From the cell containing the given text, extract its center point as [x, y] coordinate. 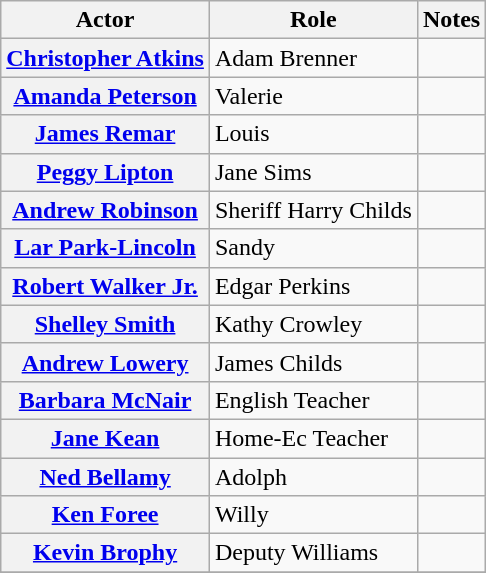
Barbara McNair [106, 400]
Adolph [313, 477]
Role [313, 20]
Robert Walker Jr. [106, 286]
Willy [313, 515]
English Teacher [313, 400]
Notes [451, 20]
Jane Kean [106, 438]
Peggy Lipton [106, 172]
James Childs [313, 362]
Andrew Lowery [106, 362]
Valerie [313, 96]
Sandy [313, 248]
Home-Ec Teacher [313, 438]
Christopher Atkins [106, 58]
Edgar Perkins [313, 286]
Jane Sims [313, 172]
Sheriff Harry Childs [313, 210]
Ned Bellamy [106, 477]
Louis [313, 134]
Deputy Williams [313, 553]
Actor [106, 20]
James Remar [106, 134]
Amanda Peterson [106, 96]
Adam Brenner [313, 58]
Kathy Crowley [313, 324]
Andrew Robinson [106, 210]
Shelley Smith [106, 324]
Kevin Brophy [106, 553]
Lar Park-Lincoln [106, 248]
Ken Foree [106, 515]
